Identify which cell holds the provided text, then report its [X, Y] central coordinate. 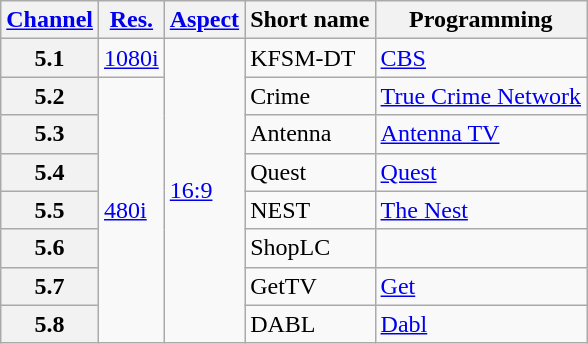
Dabl [481, 324]
Antenna [310, 134]
CBS [481, 58]
ShopLC [310, 248]
Programming [481, 20]
5.5 [50, 210]
1080i [132, 58]
5.4 [50, 172]
KFSM-DT [310, 58]
Crime [310, 96]
GetTV [310, 286]
480i [132, 210]
Res. [132, 20]
5.2 [50, 96]
The Nest [481, 210]
16:9 [204, 191]
5.3 [50, 134]
5.7 [50, 286]
5.6 [50, 248]
Antenna TV [481, 134]
NEST [310, 210]
Channel [50, 20]
DABL [310, 324]
5.1 [50, 58]
5.8 [50, 324]
Aspect [204, 20]
True Crime Network [481, 96]
Get [481, 286]
Short name [310, 20]
